Provide the (X, Y) coordinate of the cell's center where the given text is located.  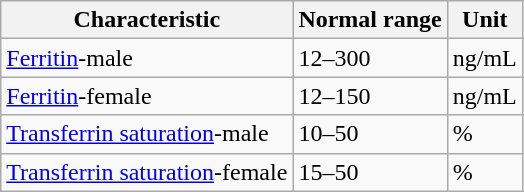
Normal range (370, 20)
10–50 (370, 134)
Unit (484, 20)
Characteristic (147, 20)
Transferrin saturation-male (147, 134)
12–300 (370, 58)
Ferritin-female (147, 96)
Ferritin-male (147, 58)
12–150 (370, 96)
15–50 (370, 172)
Transferrin saturation-female (147, 172)
